Search for the cell housing the specified text and yield its (X, Y) center coordinate. 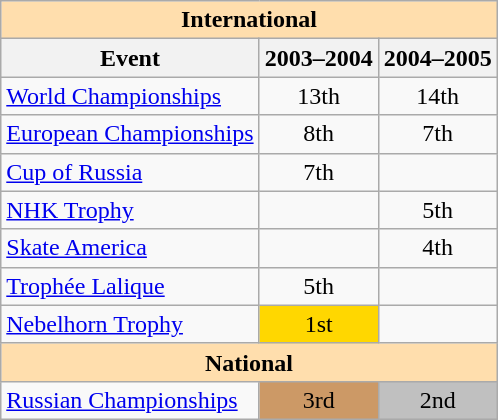
Event (130, 58)
2004–2005 (438, 58)
Skate America (130, 248)
Russian Championships (130, 400)
1st (318, 324)
2003–2004 (318, 58)
Trophée Lalique (130, 286)
13th (318, 96)
Nebelhorn Trophy (130, 324)
2nd (438, 400)
14th (438, 96)
3rd (318, 400)
National (249, 362)
Cup of Russia (130, 172)
European Championships (130, 134)
4th (438, 248)
NHK Trophy (130, 210)
International (249, 20)
8th (318, 134)
World Championships (130, 96)
